Output the [X, Y] coordinate of the center of the cell containing the given text.  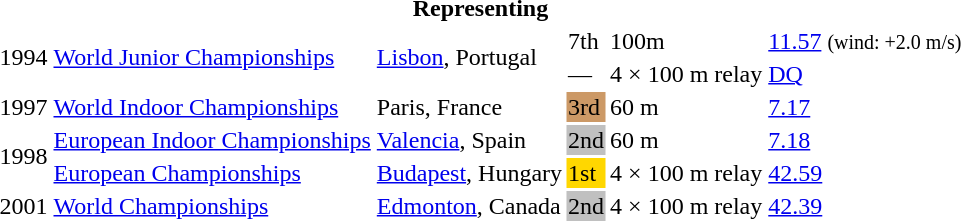
European Indoor Championships [212, 140]
Edmonton, Canada [469, 206]
1st [586, 173]
Valencia, Spain [469, 140]
3rd [586, 107]
European Championships [212, 173]
— [586, 74]
World Championships [212, 206]
Lisbon, Portugal [469, 58]
Budapest, Hungary [469, 173]
World Indoor Championships [212, 107]
7th [586, 41]
World Junior Championships [212, 58]
100m [686, 41]
Paris, France [469, 107]
